Pinpoint the cell where the given text exists, returning its [X, Y] midpoint coordinate. 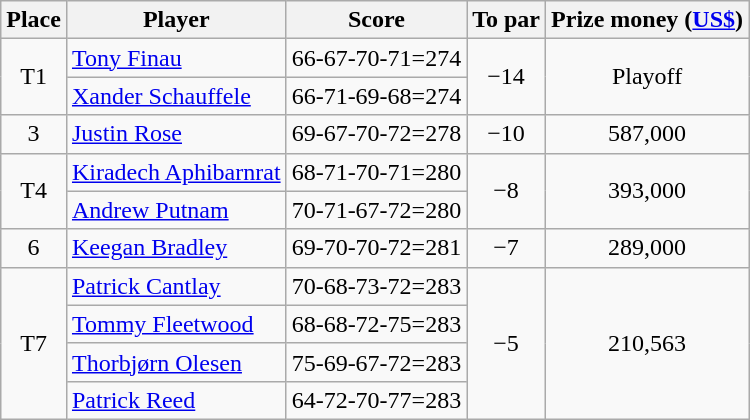
Keegan Bradley [176, 248]
Player [176, 20]
Kiradech Aphibarnrat [176, 172]
To par [506, 20]
69-67-70-72=278 [376, 134]
−8 [506, 191]
393,000 [648, 191]
Playoff [648, 77]
64-72-70-77=283 [376, 400]
66-67-70-71=274 [376, 58]
Patrick Reed [176, 400]
Xander Schauffele [176, 96]
Place [34, 20]
−7 [506, 248]
587,000 [648, 134]
−14 [506, 77]
T4 [34, 191]
3 [34, 134]
69-70-70-72=281 [376, 248]
−10 [506, 134]
70-68-73-72=283 [376, 286]
210,563 [648, 343]
−5 [506, 343]
Thorbjørn Olesen [176, 362]
75-69-67-72=283 [376, 362]
66-71-69-68=274 [376, 96]
68-68-72-75=283 [376, 324]
Tony Finau [176, 58]
Patrick Cantlay [176, 286]
Prize money (US$) [648, 20]
6 [34, 248]
289,000 [648, 248]
T1 [34, 77]
T7 [34, 343]
70-71-67-72=280 [376, 210]
68-71-70-71=280 [376, 172]
Andrew Putnam [176, 210]
Justin Rose [176, 134]
Tommy Fleetwood [176, 324]
Score [376, 20]
